Search for the cell housing the specified text and yield its (x, y) center coordinate. 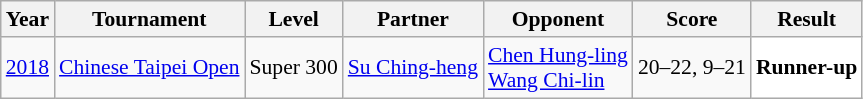
Level (293, 19)
Opponent (558, 19)
Score (692, 19)
Super 300 (293, 68)
Result (806, 19)
Tournament (149, 19)
20–22, 9–21 (692, 68)
Su Ching-heng (413, 68)
Chen Hung-ling Wang Chi-lin (558, 68)
Chinese Taipei Open (149, 68)
Year (28, 19)
Runner-up (806, 68)
Partner (413, 19)
2018 (28, 68)
